From the cell containing the given text, extract its center point as (x, y) coordinate. 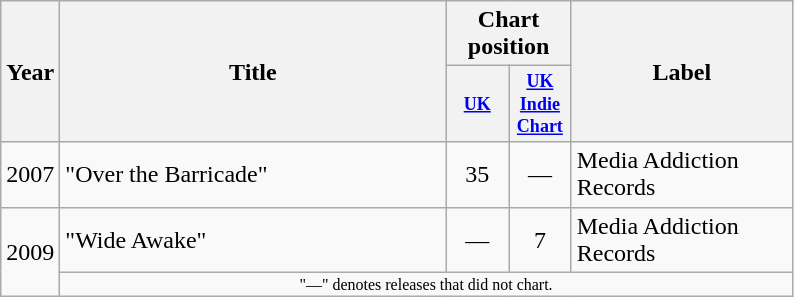
Title (253, 72)
35 (478, 174)
"Over the Barricade" (253, 174)
Year (30, 72)
Chart position (508, 34)
7 (540, 240)
UK Indie Chart (540, 104)
UK (478, 104)
"—" denotes releases that did not chart. (426, 284)
Label (682, 72)
"Wide Awake" (253, 240)
2007 (30, 174)
2009 (30, 252)
